Detect which cell encompasses the target text, then output its (X, Y) center coordinate. 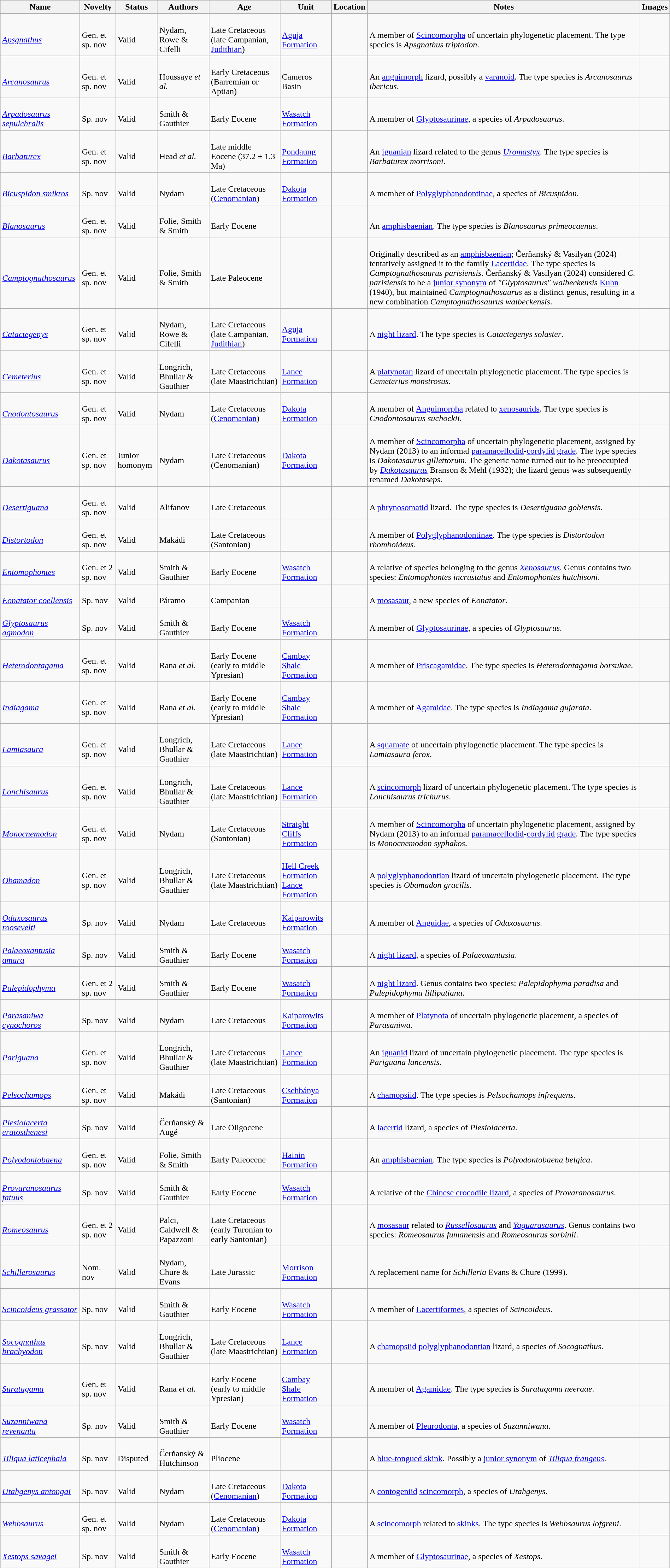
Hainin Formation (306, 1155)
Heterodontagama (40, 660)
Barbaturex (40, 151)
Páramo (183, 595)
A member of Scincomorpha of uncertain phylogenetic placement. The type species is Apsgnathus triptodon. (504, 35)
A polyglyphanodontian lizard of uncertain phylogenetic placement. The type species is Obamadon gracilis. (504, 876)
A night lizard, a species of Palaeoxantusia. (504, 950)
Pelsochamops (40, 1090)
A member of Glyptosaurinae, a species of Glyptosaurus. (504, 623)
A replacement name for Schilleria Evans & Chure (1999). (504, 1267)
A member of Glyptosaurinae, a species of Xestops. (504, 1551)
A member of Anguidae, a species of Odaxosaurus. (504, 918)
A member of Pleurodonta, a species of Suzanniwana. (504, 1421)
Indiagama (40, 703)
Suratagama (40, 1384)
Plesiolacerta eratosthenesi (40, 1123)
Arpadosaurus sepulchralis (40, 114)
Morrison Formation (306, 1267)
Dakotasaurus (40, 455)
Parasaniwa cynochoros (40, 1015)
Scincoideus grassator (40, 1305)
Campanian (245, 595)
A member of Agamidae. The type species is Suratagama neeraae. (504, 1384)
Late middle Eocene (37.2 ± 1.3 Ma) (245, 151)
A member of Priscagamidae. The type species is Heterodontagama borsukae. (504, 660)
A mosasaur related to Russellosaurus and Yaguarasaurus. Genus contains two species: Romeosaurus fumanensis and Romeosaurus sorbinii. (504, 1225)
A squamate of uncertain phylogenetic placement. The type species is Lamiasaura ferox. (504, 745)
A member of Glyptosaurinae, a species of Arpadosaurus. (504, 114)
Nom. nov (98, 1267)
A night lizard. The type species is Catactegenys solaster. (504, 330)
Novelty (98, 7)
Cnodontosaurus (40, 409)
Apsgnathus (40, 35)
A member of Polyglyphanodontinae, a species of Bicuspidon. (504, 189)
Early Paleocene (245, 1155)
Early Cretaceous (Barremian or Aptian) (245, 77)
Status (137, 7)
Suzanniwana revenanta (40, 1421)
Glyptosaurus agmodon (40, 623)
Name (40, 7)
Schillerosaurus (40, 1267)
A member of Platynota of uncertain phylogenetic placement, a species of Parasaniwa. (504, 1015)
Disputed (137, 1454)
Distortodon (40, 535)
Location (349, 7)
A phrynosomatid lizard. The type species is Desertiguana gobiensis. (504, 503)
A chamopsiid polyglyphanodontian lizard, a species of Socognathus. (504, 1342)
Eonatator coellensis (40, 595)
A member of Lacertiformes, a species of Scincoideus. (504, 1305)
An iguanid lizard of uncertain phylogenetic placement. The type species is Pariguana lancensis. (504, 1053)
An anguimorph lizard, possibly a varanoid. The type species is Arcanosaurus ibericus. (504, 77)
Arcanosaurus (40, 77)
Lamiasaura (40, 745)
Cemeterius (40, 371)
Palaeoxantusia amara (40, 950)
Xestops savagei (40, 1551)
Čerňanský & Augé (183, 1123)
Polyodontobaena (40, 1155)
A mosasaur, a new species of Eonatator. (504, 595)
Provaranosaurus fatuus (40, 1188)
A blue-tongued skink. Possibly a junior synonym of Tiliqua frangens. (504, 1454)
Pondaung Formation (306, 151)
Notes (504, 7)
Late Paleocene (245, 273)
Palepidophyma (40, 983)
A relative of species belonging to the genus Xenosaurus. Genus contains two species: Entomophontes incrustatus and Entomophontes hutchisoni. (504, 568)
A scincomorph lizard of uncertain phylogenetic placement. The type species is Lonchisaurus trichurus. (504, 787)
A chamopsiid. The type species is Pelsochamops infrequens. (504, 1090)
Palci, Caldwell & Papazzoni (183, 1225)
Bicuspidon smikros (40, 189)
Romeosaurus (40, 1225)
Pariguana (40, 1053)
Blanosaurus (40, 221)
Tiliqua laticephala (40, 1454)
A contogeniid scincomorph, a species of Utahgenys. (504, 1486)
Late Jurassic (245, 1267)
An iguanian lizard related to the genus Uromastyx. The type species is Barbaturex morrisoni. (504, 151)
Nydam, Chure & Evans (183, 1267)
Csehbánya Formation (306, 1090)
A night lizard. Genus contains two species: Palepidophyma paradisa and Palepidophyma lilliputiana. (504, 983)
A scincomorph related to skinks. The type species is Webbsaurus lofgreni. (504, 1519)
An amphisbaenian. The type species is Blanosaurus primeocaenus. (504, 221)
Head et al. (183, 151)
Camptognathosaurus (40, 273)
Authors (183, 7)
Pliocene (245, 1454)
Webbsaurus (40, 1519)
A member of Anguimorpha related to xenosaurids. The type species is Cnodontosaurus suchockii. (504, 409)
Odaxosaurus roosevelti (40, 918)
An amphisbaenian. The type species is Polyodontobaena belgica. (504, 1155)
Age (245, 7)
Images (655, 7)
A member of Agamidae. The type species is Indiagama gujarata. (504, 703)
Alifanov (183, 503)
Junior homonym (137, 455)
Late Oligocene (245, 1123)
Čerňanský & Hutchinson (183, 1454)
Lonchisaurus (40, 787)
Hell Creek Formation Lance Formation (306, 876)
A platynotan lizard of uncertain phylogenetic placement. The type species is Cemeterius monstrosus. (504, 371)
Cameros Basin (306, 77)
Late Cretaceous (early Turonian to early Santonian) (245, 1225)
Unit (306, 7)
Entomophontes (40, 568)
Catactegenys (40, 330)
Monocnemodon (40, 829)
Straight Cliffs Formation (306, 829)
Houssaye et al. (183, 77)
A lacertid lizard, a species of Plesiolacerta. (504, 1123)
Utahgenys antongai (40, 1486)
Obamadon (40, 876)
Socognathus brachyodon (40, 1342)
A member of Polyglyphanodontinae. The type species is Distortodon rhomboideus. (504, 535)
A relative of the Chinese crocodile lizard, a species of Provaranosaurus. (504, 1188)
Desertiguana (40, 503)
